Scan for the cell matching the given text and deliver its [X, Y] coordinate at center. 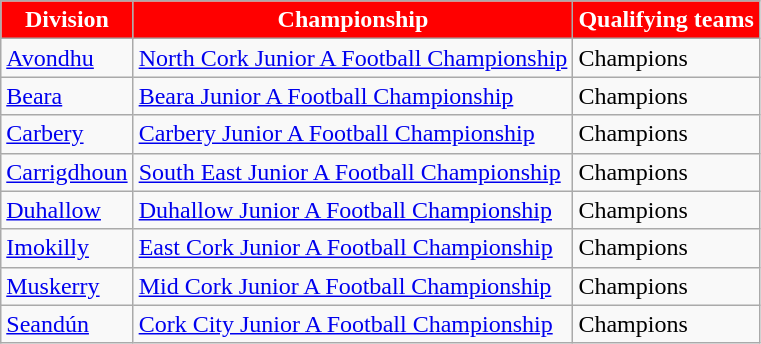
East Cork Junior A Football Championship [353, 248]
Carbery [67, 134]
Championship [353, 20]
Qualifying teams [666, 20]
Carbery Junior A Football Championship [353, 134]
Beara [67, 96]
Beara Junior A Football Championship [353, 96]
Mid Cork Junior A Football Championship [353, 286]
Imokilly [67, 248]
Avondhu [67, 58]
Cork City Junior A Football Championship [353, 324]
Seandún [67, 324]
Carrigdhoun [67, 172]
Muskerry [67, 286]
Duhallow [67, 210]
Duhallow Junior A Football Championship [353, 210]
North Cork Junior A Football Championship [353, 58]
Division [67, 20]
South East Junior A Football Championship [353, 172]
